Determine the (X, Y) coordinate at the center of the cell enclosing the given text.  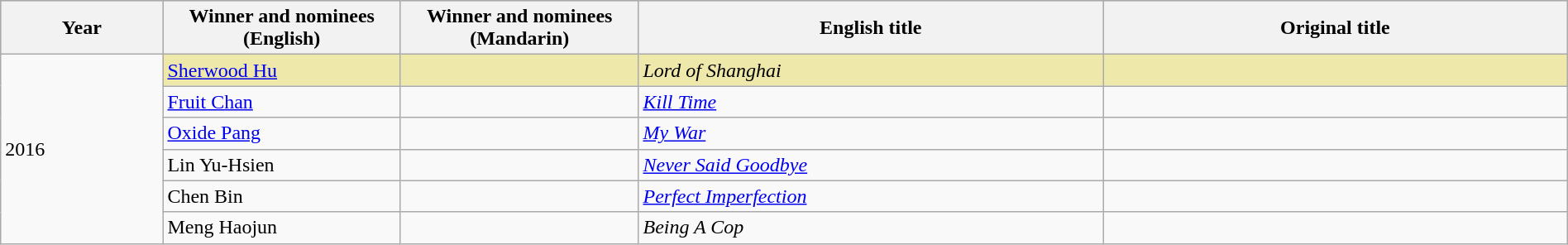
Winner and nominees(Mandarin) (519, 28)
My War (871, 133)
Perfect Imperfection (871, 196)
Lord of Shanghai (871, 70)
English title (871, 28)
Oxide Pang (282, 133)
Lin Yu-Hsien (282, 165)
Kill Time (871, 102)
Winner and nominees(English) (282, 28)
Never Said Goodbye (871, 165)
Original title (1336, 28)
2016 (82, 149)
Fruit Chan (282, 102)
Sherwood Hu (282, 70)
Chen Bin (282, 196)
Year (82, 28)
Being A Cop (871, 228)
Meng Haojun (282, 228)
